Provide the [X, Y] coordinate of the cell's center where the given text is located.  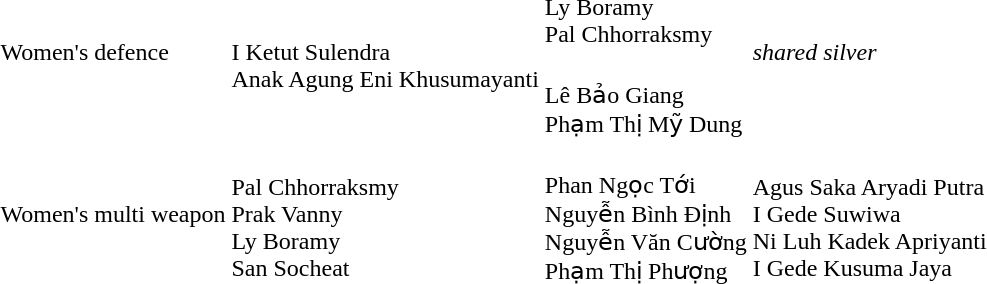
Lê Bảo GiangPhạm Thị Mỹ Dung [646, 96]
